Extract the [X, Y] coordinate from the center of the cell holding the provided text.  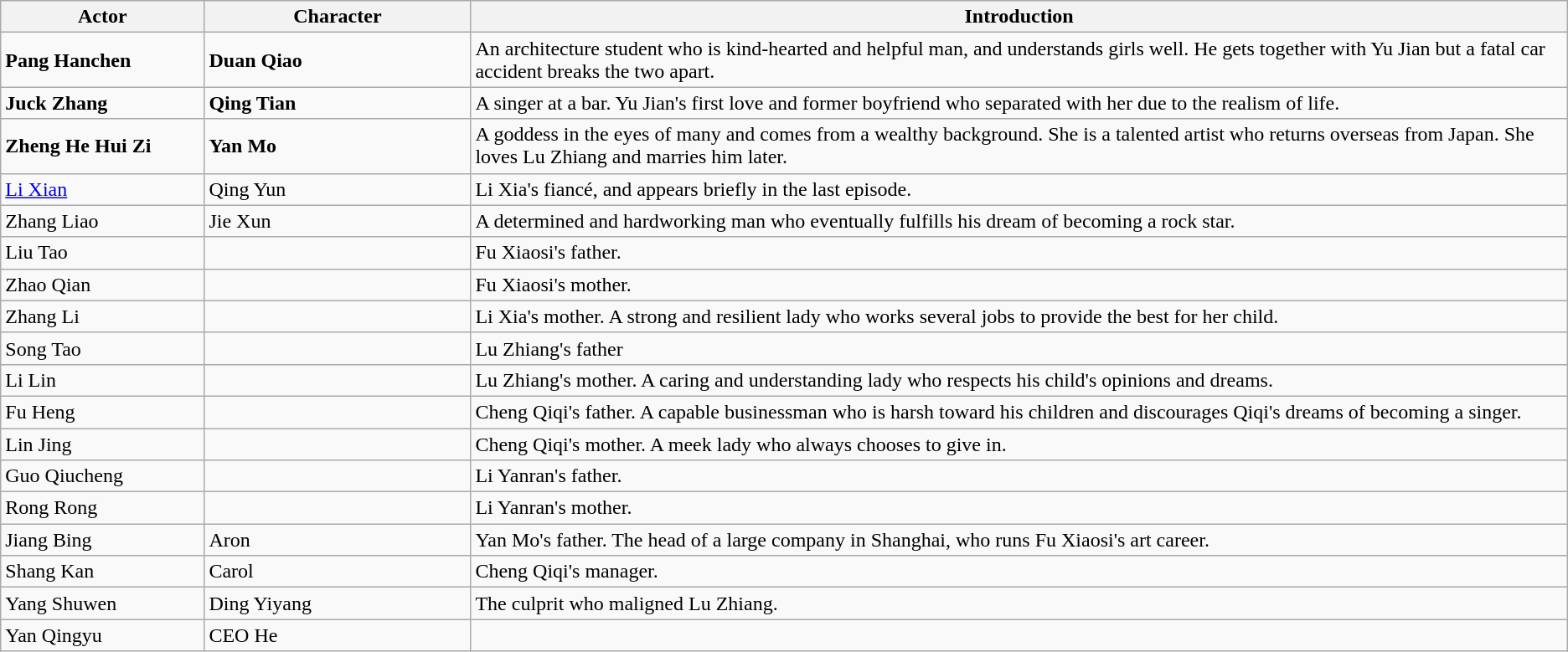
Cheng Qiqi's father. A capable businessman who is harsh toward his children and discourages Qiqi's dreams of becoming a singer. [1019, 412]
Li Xia's fiancé, and appears briefly in the last episode. [1019, 189]
Shang Kan [102, 572]
Qing Yun [338, 189]
Guo Qiucheng [102, 476]
Yan Mo's father. The head of a large company in Shanghai, who runs Fu Xiaosi's art career. [1019, 540]
Li Xia's mother. A strong and resilient lady who works several jobs to provide the best for her child. [1019, 316]
Cheng Qiqi's mother. A meek lady who always chooses to give in. [1019, 444]
Jiang Bing [102, 540]
Character [338, 17]
Lu Zhiang's father [1019, 348]
Liu Tao [102, 253]
Ding Yiyang [338, 603]
Fu Xiaosi's father. [1019, 253]
Qing Tian [338, 103]
Fu Heng [102, 412]
Cheng Qiqi's manager. [1019, 572]
Zhang Liao [102, 221]
Fu Xiaosi's mother. [1019, 285]
Jie Xun [338, 221]
Actor [102, 17]
Li Lin [102, 380]
Zhang Li [102, 316]
Pang Hanchen [102, 60]
Rong Rong [102, 508]
CEO He [338, 635]
Aron [338, 540]
Duan Qiao [338, 60]
The culprit who maligned Lu Zhiang. [1019, 603]
Yan Mo [338, 146]
Lin Jing [102, 444]
Li Yanran's father. [1019, 476]
Zhao Qian [102, 285]
Carol [338, 572]
Li Xian [102, 189]
Juck Zhang [102, 103]
Introduction [1019, 17]
A singer at a bar. Yu Jian's first love and former boyfriend who separated with her due to the realism of life. [1019, 103]
Zheng He Hui Zi [102, 146]
A determined and hardworking man who eventually fulfills his dream of becoming a rock star. [1019, 221]
Yan Qingyu [102, 635]
Li Yanran's mother. [1019, 508]
Yang Shuwen [102, 603]
Lu Zhiang's mother. A caring and understanding lady who respects his child's opinions and dreams. [1019, 380]
Song Tao [102, 348]
